Find where the given text appears and provide that cell's center as (X, Y) coordinate. 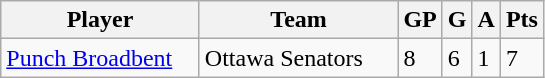
Pts (522, 20)
GP (420, 20)
7 (522, 58)
Player (100, 20)
6 (457, 58)
Ottawa Senators (298, 58)
1 (486, 58)
G (457, 20)
Punch Broadbent (100, 58)
8 (420, 58)
Team (298, 20)
A (486, 20)
